Output the [x, y] coordinate of the center of the cell containing the given text.  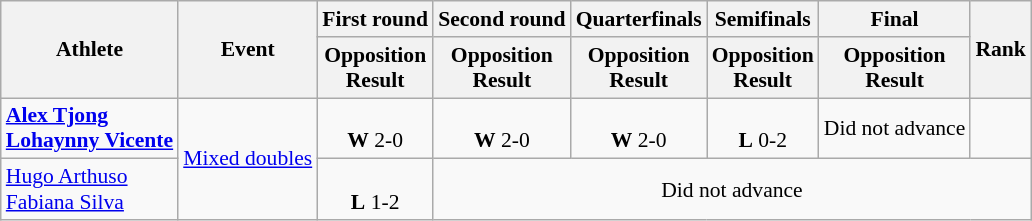
L 1-2 [375, 190]
Second round [502, 19]
Mixed doubles [248, 159]
Athlete [90, 50]
Event [248, 50]
Hugo ArthusoFabiana Silva [90, 190]
Alex TjongLohaynny Vicente [90, 128]
Rank [1000, 50]
Quarterfinals [639, 19]
Final [895, 19]
L 0-2 [763, 128]
Semifinals [763, 19]
First round [375, 19]
